Search for the cell housing the specified text and yield its (X, Y) center coordinate. 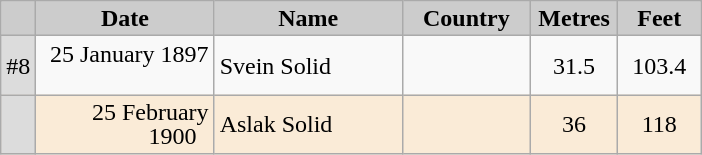
25 January 1897 (125, 66)
Name (308, 18)
Aslak Solid (308, 124)
36 (574, 124)
31.5 (574, 66)
Metres (574, 18)
118 (660, 124)
#8 (18, 66)
Date (125, 18)
Feet (660, 18)
Country (466, 18)
103.4 (660, 66)
Svein Solid (308, 66)
25 February 1900 (125, 124)
